Search for the cell housing the specified text and yield its [x, y] center coordinate. 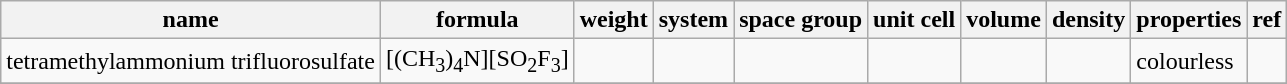
unit cell [914, 20]
weight [614, 20]
density [1088, 20]
formula [477, 20]
ref [1267, 20]
system [693, 20]
name [191, 20]
space group [801, 20]
properties [1189, 20]
[(CH3)4N][SO2F3] [477, 61]
colourless [1189, 61]
tetramethylammonium trifluorosulfate [191, 61]
volume [1004, 20]
